Locate the cell with the specified text and output its (X, Y) center coordinate. 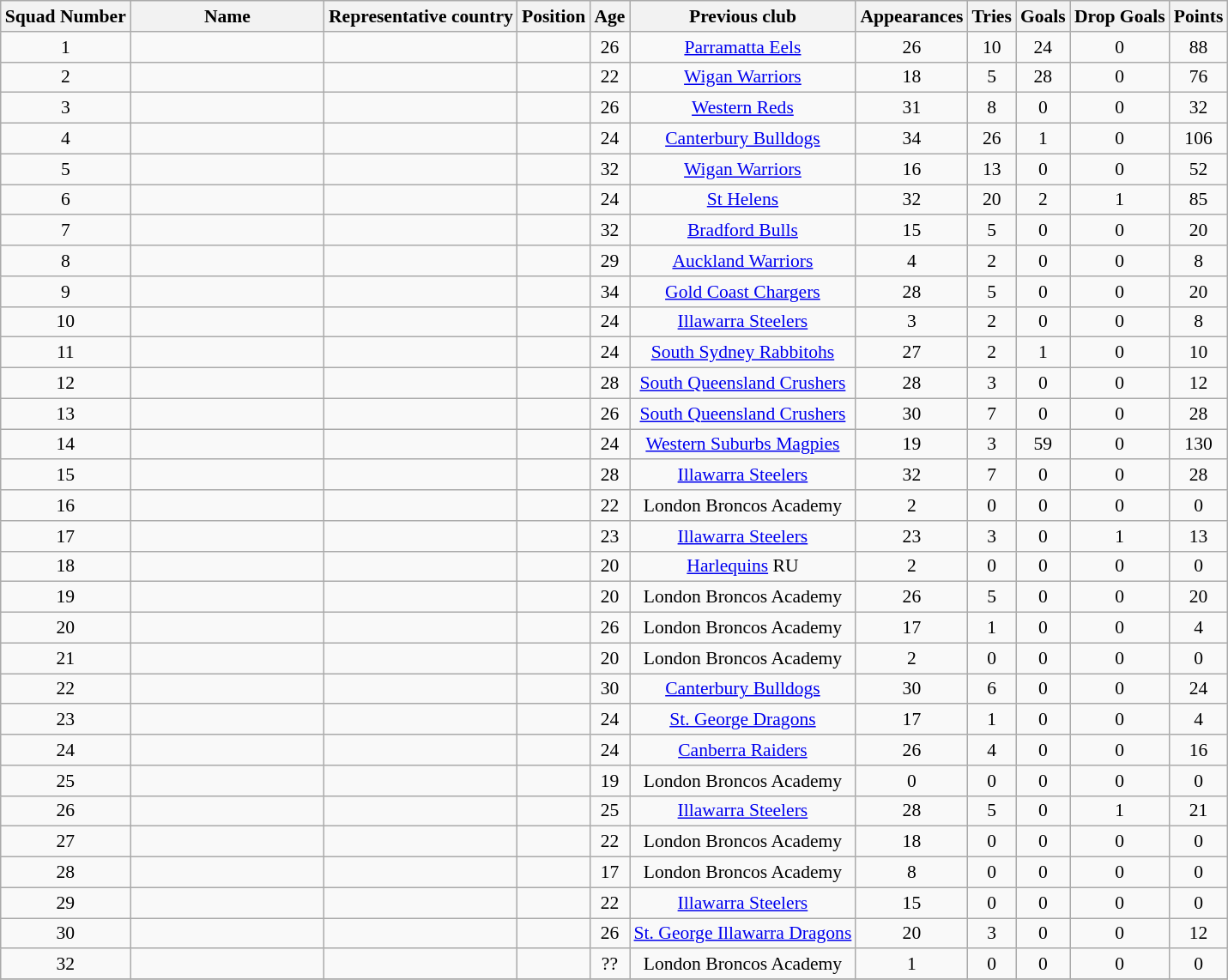
Western Reds (743, 108)
76 (1199, 77)
Harlequins RU (743, 566)
Position (554, 16)
Parramatta Eels (743, 47)
Tries (991, 16)
Western Suburbs Magpies (743, 445)
130 (1199, 445)
31 (911, 108)
Auckland Warriors (743, 261)
106 (1199, 139)
Representative country (420, 16)
South Sydney Rabbitohs (743, 353)
St. George Illawarra Dragons (743, 934)
?? (609, 965)
Gold Coast Chargers (743, 292)
Squad Number (65, 16)
Age (609, 16)
Canberra Raiders (743, 750)
Appearances (911, 16)
St Helens (743, 200)
52 (1199, 169)
85 (1199, 200)
11 (65, 353)
Points (1199, 16)
59 (1043, 445)
Previous club (743, 16)
Drop Goals (1120, 16)
9 (65, 292)
Bradford Bulls (743, 231)
88 (1199, 47)
14 (65, 445)
St. George Dragons (743, 720)
Goals (1043, 16)
Name (227, 16)
